From the cell containing the given text, extract its center point as (X, Y) coordinate. 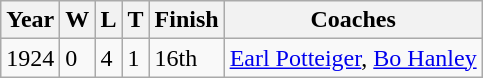
16th (186, 58)
1924 (30, 58)
Finish (186, 20)
4 (108, 58)
0 (78, 58)
Earl Potteiger, Bo Hanley (353, 58)
1 (136, 58)
W (78, 20)
Coaches (353, 20)
L (108, 20)
T (136, 20)
Year (30, 20)
